Determine the [x, y] coordinate at the center of the cell enclosing the given text.  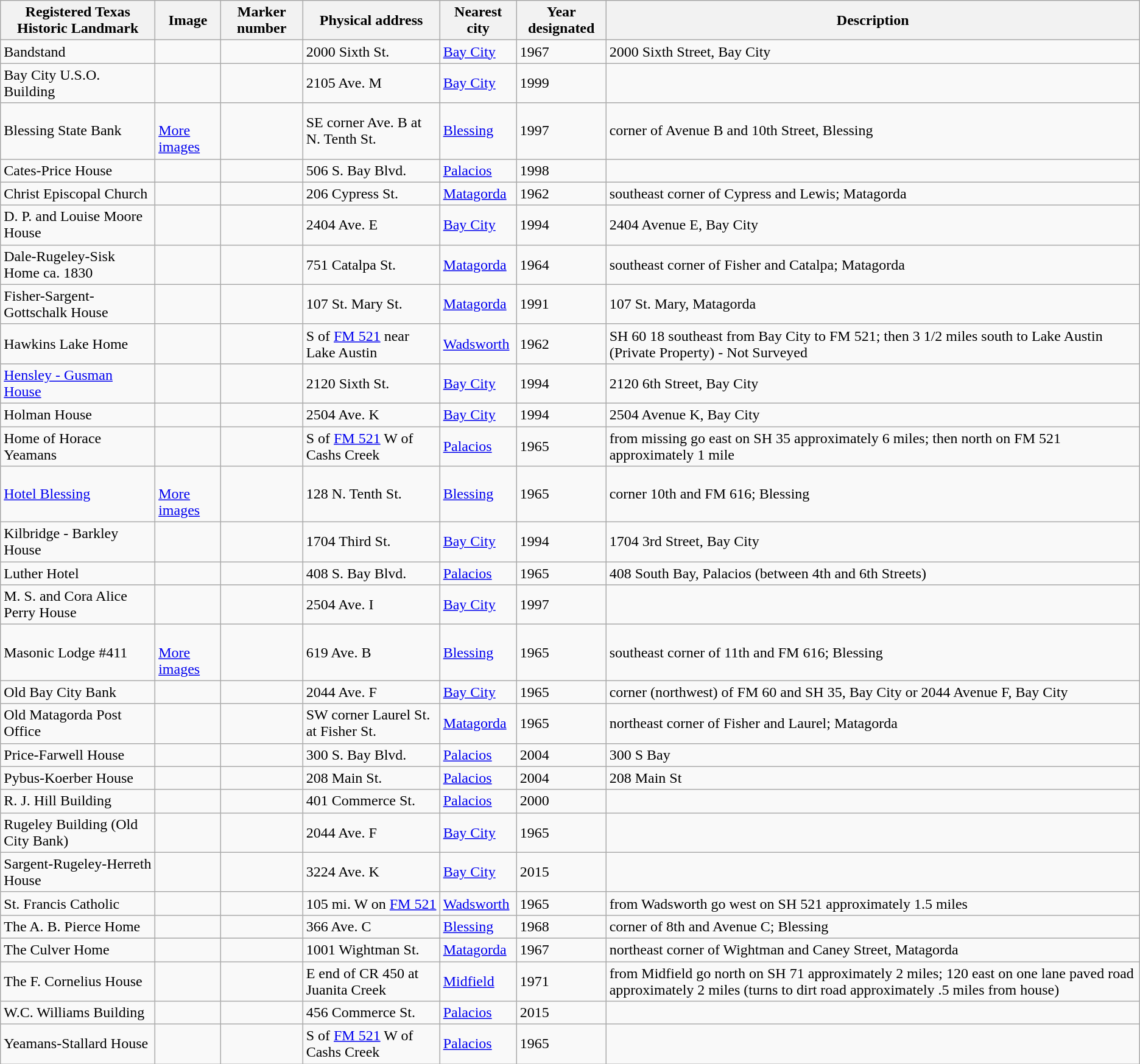
southeast corner of Cypress and Lewis; Matagorda [873, 194]
Description [873, 21]
2000 Sixth Street, Bay City [873, 52]
Fisher-Sargent-Gottschalk House [78, 304]
1704 3rd Street, Bay City [873, 542]
southeast corner of 11th and FM 616; Blessing [873, 653]
Bandstand [78, 52]
Pybus-Koerber House [78, 778]
Luther Hotel [78, 573]
2404 Avenue E, Bay City [873, 225]
corner 10th and FM 616; Blessing [873, 494]
Christ Episcopal Church [78, 194]
S of FM 521 near Lake Austin [371, 343]
1971 [561, 981]
Year designated [561, 21]
Bay City U.S.O. Building [78, 83]
northeast corner of Fisher and Laurel; Matagorda [873, 723]
Old Matagorda Post Office [78, 723]
Cates-Price House [78, 170]
3224 Ave. K [371, 872]
from missing go east on SH 35 approximately 6 miles; then north on FM 521 approximately 1 mile [873, 446]
506 S. Bay Blvd. [371, 170]
Rugeley Building (Old City Bank) [78, 833]
Kilbridge - Barkley House [78, 542]
1001 Wightman St. [371, 950]
Hensley - Gusman House [78, 383]
Masonic Lodge #411 [78, 653]
Blessing State Bank [78, 131]
408 South Bay, Palacios (between 4th and 6th Streets) [873, 573]
619 Ave. B [371, 653]
from Wadsworth go west on SH 521 approximately 1.5 miles [873, 903]
Hawkins Lake Home [78, 343]
1991 [561, 304]
2504 Avenue K, Bay City [873, 415]
Yeamans-Stallard House [78, 1045]
751 Catalpa St. [371, 264]
E end of CR 450 at Juanita Creek [371, 981]
SE corner Ave. B at N. Tenth St. [371, 131]
The A. B. Pierce Home [78, 926]
2120 6th Street, Bay City [873, 383]
1998 [561, 170]
2504 Ave. I [371, 605]
SH 60 18 southeast from Bay City to FM 521; then 3 1/2 miles south to Lake Austin(Private Property) - Not Surveyed [873, 343]
R. J. Hill Building [78, 801]
Nearest city [478, 21]
2105 Ave. M [371, 83]
128 N. Tenth St. [371, 494]
1704 Third St. [371, 542]
105 mi. W on FM 521 [371, 903]
corner of 8th and Avenue C; Blessing [873, 926]
206 Cypress St. [371, 194]
401 Commerce St. [371, 801]
1968 [561, 926]
408 S. Bay Blvd. [371, 573]
SW corner Laurel St. at Fisher St. [371, 723]
The F. Cornelius House [78, 981]
corner of Avenue B and 10th Street, Blessing [873, 131]
1999 [561, 83]
Sargent-Rugeley-Herreth House [78, 872]
Price-Farwell House [78, 755]
Midfield [478, 981]
Hotel Blessing [78, 494]
Dale-Rugeley-Sisk Home ca. 1830 [78, 264]
W.C. Williams Building [78, 1013]
Home of Horace Yeamans [78, 446]
300 S. Bay Blvd. [371, 755]
2120 Sixth St. [371, 383]
Marker number [262, 21]
Image [188, 21]
Holman House [78, 415]
northeast corner of Wightman and Caney Street, Matagorda [873, 950]
2404 Ave. E [371, 225]
St. Francis Catholic [78, 903]
M. S. and Cora Alice Perry House [78, 605]
2000 Sixth St. [371, 52]
1964 [561, 264]
208 Main St [873, 778]
Old Bay City Bank [78, 692]
2000 [561, 801]
107 St. Mary, Matagorda [873, 304]
Physical address [371, 21]
300 S Bay [873, 755]
southeast corner of Fisher and Catalpa; Matagorda [873, 264]
456 Commerce St. [371, 1013]
208 Main St. [371, 778]
The Culver Home [78, 950]
107 St. Mary St. [371, 304]
2504 Ave. K [371, 415]
366 Ave. C [371, 926]
Registered Texas Historic Landmark [78, 21]
D. P. and Louise Moore House [78, 225]
corner (northwest) of FM 60 and SH 35, Bay City or 2044 Avenue F, Bay City [873, 692]
